Extract the [x, y] coordinate from the center of the cell holding the provided text.  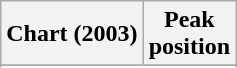
Chart (2003) [72, 34]
Peakposition [189, 34]
